Return the [x, y] coordinate for the center point of the cell that contains the specified text.  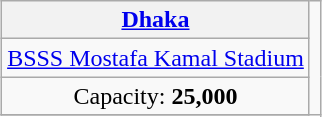
Capacity: 25,000 [156, 96]
BSSS Mostafa Kamal Stadium [156, 58]
Dhaka [156, 20]
